Extract the (X, Y) coordinate from the center of the cell holding the provided text.  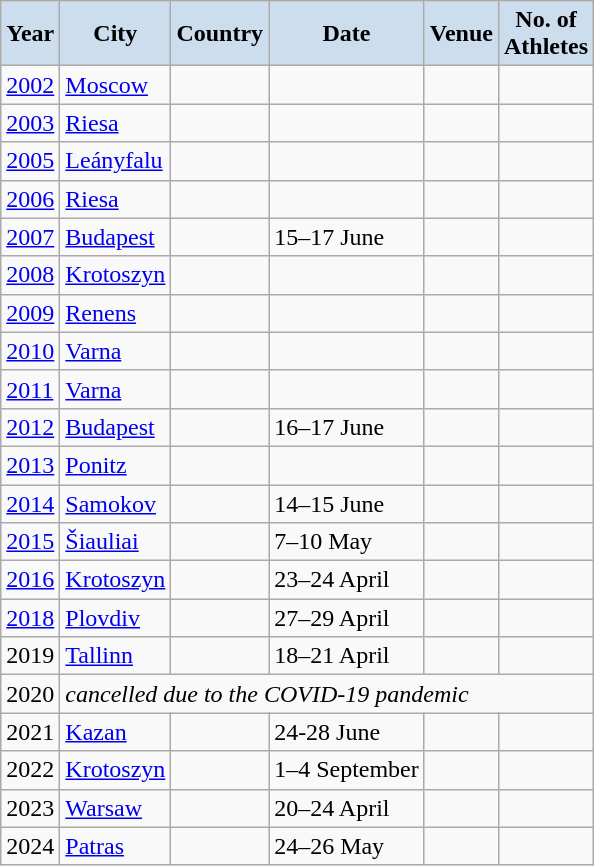
Tallinn (116, 656)
7–10 May (347, 542)
2002 (30, 85)
Venue (461, 34)
24-28 June (347, 732)
14–15 June (347, 503)
Kazan (116, 732)
2012 (30, 427)
2003 (30, 123)
2024 (30, 846)
2022 (30, 770)
Ponitz (116, 465)
2021 (30, 732)
Warsaw (116, 808)
Moscow (116, 85)
16–17 June (347, 427)
Samokov (116, 503)
2014 (30, 503)
18–21 April (347, 656)
2008 (30, 275)
Country (220, 34)
23–24 April (347, 580)
Plovdiv (116, 618)
24–26 May (347, 846)
2013 (30, 465)
2023 (30, 808)
No. ofAthletes (546, 34)
15–17 June (347, 237)
Leányfalu (116, 161)
27–29 April (347, 618)
2019 (30, 656)
2007 (30, 237)
Patras (116, 846)
Date (347, 34)
2011 (30, 389)
20–24 April (347, 808)
2020 (30, 694)
2016 (30, 580)
2010 (30, 351)
2009 (30, 313)
City (116, 34)
1–4 September (347, 770)
Šiauliai (116, 542)
2015 (30, 542)
cancelled due to the COVID-19 pandemic (327, 694)
Renens (116, 313)
2006 (30, 199)
Year (30, 34)
2005 (30, 161)
2018 (30, 618)
